Return the (X, Y) coordinate for the center point of the cell that contains the specified text.  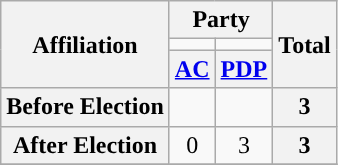
Party (220, 20)
Affiliation (86, 44)
Total (305, 44)
AC (192, 69)
PDP (244, 69)
Before Election (86, 107)
0 (192, 145)
After Election (86, 145)
